For the text-containing cell, return its midpoint in (x, y) coordinate format. 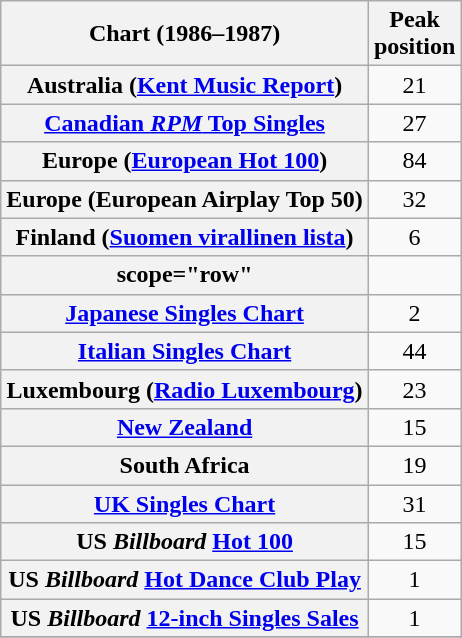
US Billboard Hot 100 (185, 542)
2 (414, 313)
US Billboard 12-inch Singles Sales (185, 618)
Luxembourg (Radio Luxembourg) (185, 389)
Europe (European Hot 100) (185, 161)
27 (414, 123)
Peakposition (414, 34)
scope="row" (185, 275)
6 (414, 237)
UK Singles Chart (185, 503)
32 (414, 199)
23 (414, 389)
Japanese Singles Chart (185, 313)
US Billboard Hot Dance Club Play (185, 580)
Australia (Kent Music Report) (185, 85)
Finland (Suomen virallinen lista) (185, 237)
Canadian RPM Top Singles (185, 123)
21 (414, 85)
South Africa (185, 465)
New Zealand (185, 427)
44 (414, 351)
31 (414, 503)
Italian Singles Chart (185, 351)
19 (414, 465)
84 (414, 161)
Chart (1986–1987) (185, 34)
Europe (European Airplay Top 50) (185, 199)
